Scan for the cell matching the given text and deliver its (x, y) coordinate at center. 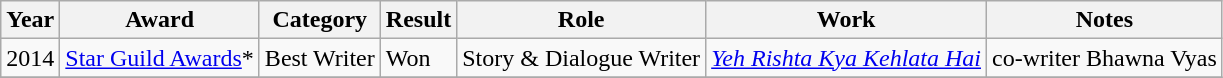
2014 (30, 58)
Year (30, 20)
Notes (1105, 20)
Won (418, 58)
Award (160, 20)
Story & Dialogue Writer (582, 58)
co-writer Bhawna Vyas (1105, 58)
Star Guild Awards* (160, 58)
Role (582, 20)
Best Writer (320, 58)
Result (418, 20)
Work (846, 20)
Yeh Rishta Kya Kehlata Hai (846, 58)
Category (320, 20)
